Find where the given text appears and provide that cell's center as [X, Y] coordinate. 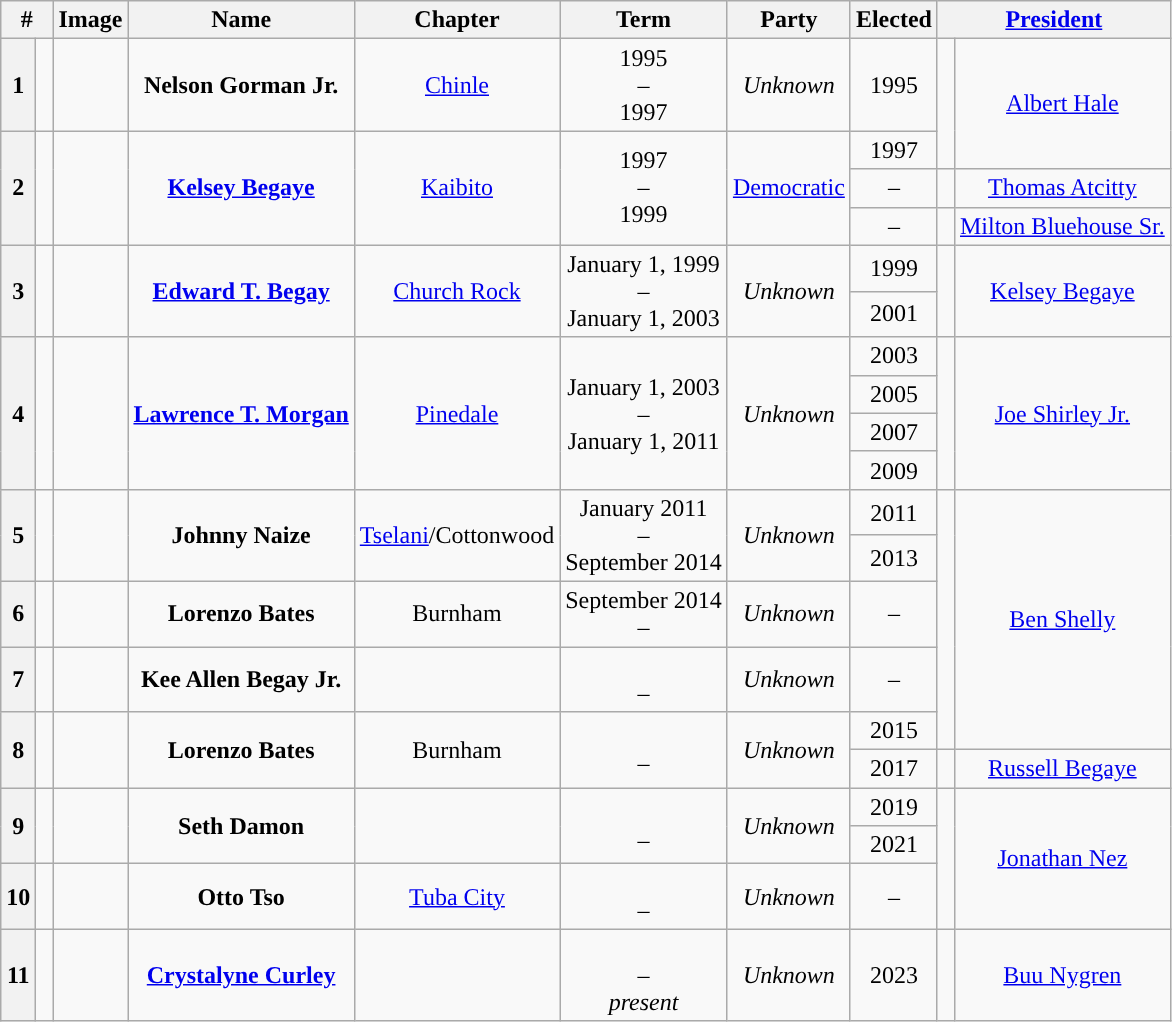
Chapter [456, 20]
1997 [894, 150]
Jonathan Nez [1062, 858]
Crystalyne Curley [241, 975]
Seth Damon [241, 826]
Church Rock [456, 291]
Elected [894, 20]
2023 [894, 975]
Milton Bluehouse Sr. [1062, 226]
# [27, 20]
2017 [894, 769]
Nelson Gorman Jr. [241, 85]
Image [90, 20]
Lawrence T. Morgan [241, 413]
2013 [894, 558]
Kaibito [456, 188]
2001 [894, 314]
4 [18, 413]
September 2014– [644, 614]
1995–1997 [644, 85]
1995 [894, 85]
–present [644, 975]
2015 [894, 731]
2019 [894, 807]
8 [18, 750]
Joe Shirley Jr. [1062, 413]
Ben Shelly [1062, 619]
1 [18, 85]
Tselani/Cottonwood [456, 535]
Russell Begaye [1062, 769]
Kee Allen Begay Jr. [241, 678]
January 2011–September 2014 [644, 535]
January 1, 2003–January 1, 2011 [644, 413]
Thomas Atcitty [1062, 188]
Johnny Naize [241, 535]
Buu Nygren [1062, 975]
Otto Tso [241, 896]
5 [18, 535]
10 [18, 896]
2003 [894, 356]
6 [18, 614]
Term [644, 20]
2007 [894, 432]
Party [788, 20]
9 [18, 826]
2021 [894, 845]
1999 [894, 268]
Chinle [456, 85]
Name [241, 20]
2005 [894, 394]
2 [18, 188]
President [1054, 20]
1997–1999 [644, 188]
Edward T. Begay [241, 291]
7 [18, 678]
Tuba City [456, 896]
Albert Hale [1062, 104]
Pinedale [456, 413]
11 [18, 975]
Democratic [788, 188]
January 1, 1999–January 1, 2003 [644, 291]
2011 [894, 512]
2009 [894, 470]
3 [18, 291]
